From the cell containing the given text, extract its center point as (x, y) coordinate. 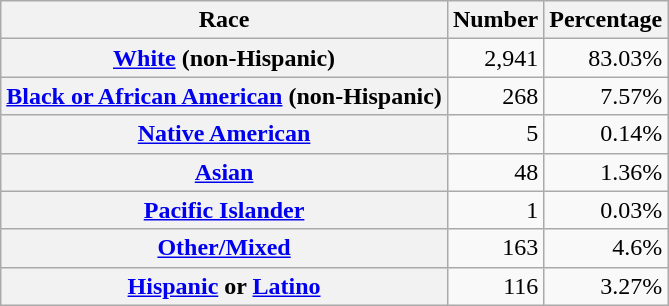
268 (495, 96)
1.36% (606, 172)
Black or African American (non-Hispanic) (224, 96)
5 (495, 134)
Native American (224, 134)
4.6% (606, 248)
Other/Mixed (224, 248)
Number (495, 20)
116 (495, 286)
48 (495, 172)
3.27% (606, 286)
Race (224, 20)
Pacific Islander (224, 210)
83.03% (606, 58)
1 (495, 210)
163 (495, 248)
7.57% (606, 96)
0.14% (606, 134)
2,941 (495, 58)
Asian (224, 172)
Hispanic or Latino (224, 286)
0.03% (606, 210)
Percentage (606, 20)
White (non-Hispanic) (224, 58)
